Return the (x, y) coordinate for the center point of the cell that contains the specified text.  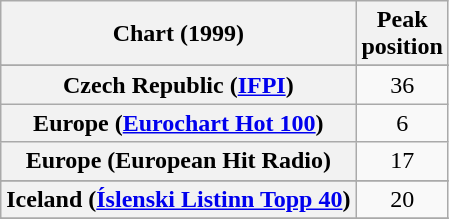
Peakposition (402, 34)
Europe (Eurochart Hot 100) (178, 123)
Chart (1999) (178, 34)
Iceland (Íslenski Listinn Topp 40) (178, 199)
20 (402, 199)
Europe (European Hit Radio) (178, 161)
36 (402, 85)
Czech Republic (IFPI) (178, 85)
6 (402, 123)
17 (402, 161)
